Pinpoint the cell where the given text exists, returning its (X, Y) midpoint coordinate. 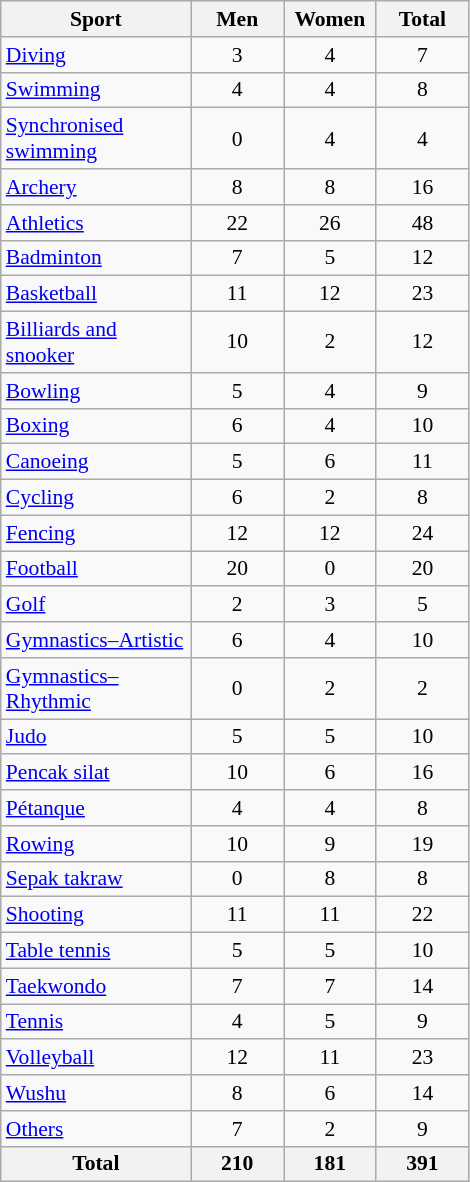
Gymnastics–Rhythmic (96, 688)
391 (422, 1164)
Billiards and snooker (96, 342)
Fencing (96, 533)
Archery (96, 187)
Pencak silat (96, 773)
Diving (96, 55)
26 (330, 223)
Wushu (96, 1093)
Sepak takraw (96, 879)
Tennis (96, 1022)
Men (238, 19)
Judo (96, 737)
Football (96, 569)
Others (96, 1129)
Badminton (96, 258)
Basketball (96, 294)
Table tennis (96, 951)
Canoeing (96, 462)
Synchronised swimming (96, 138)
181 (330, 1164)
19 (422, 844)
Sport (96, 19)
24 (422, 533)
Taekwondo (96, 986)
Bowling (96, 391)
Golf (96, 605)
48 (422, 223)
Swimming (96, 90)
Athletics (96, 223)
Shooting (96, 915)
Pétanque (96, 808)
Rowing (96, 844)
Gymnastics–Artistic (96, 640)
Cycling (96, 498)
Boxing (96, 426)
210 (238, 1164)
Volleyball (96, 1058)
Women (330, 19)
